From the cell containing the given text, extract its center point as [x, y] coordinate. 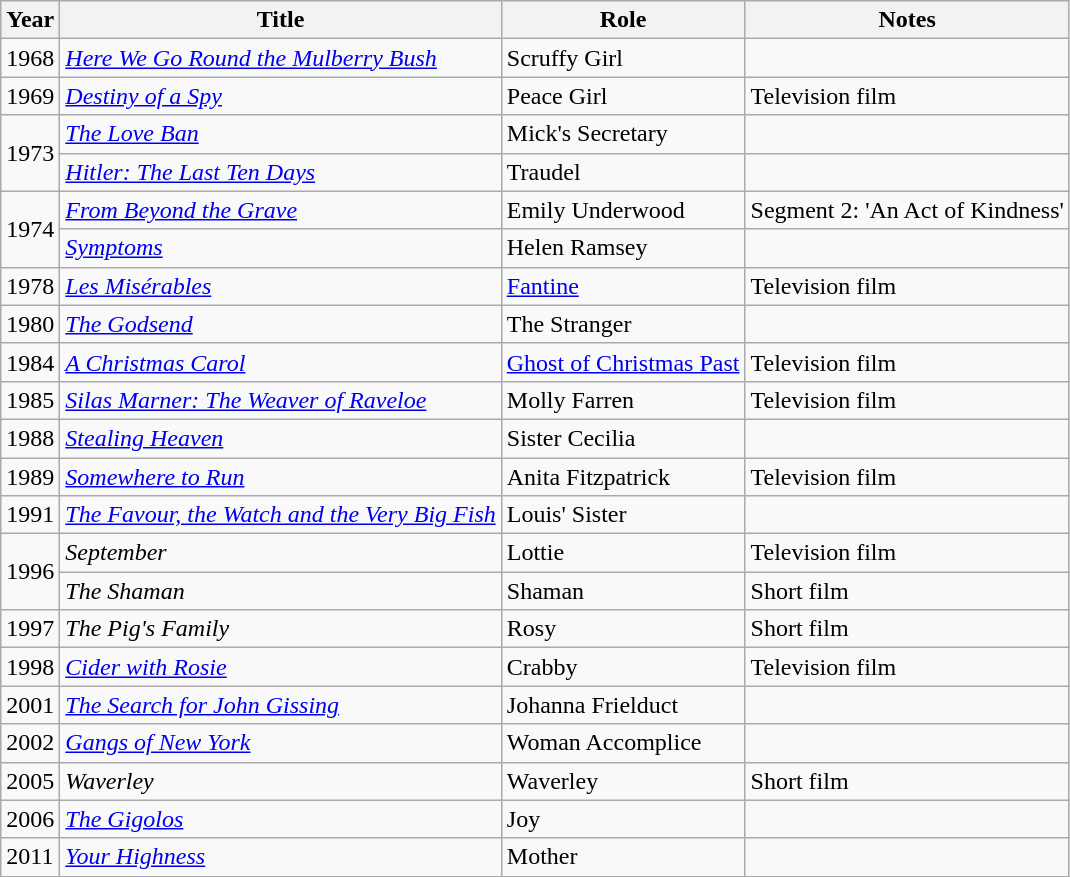
Title [280, 20]
The Godsend [280, 324]
Cider with Rosie [280, 667]
Role [623, 20]
1988 [30, 438]
1969 [30, 96]
2002 [30, 743]
1978 [30, 286]
Lottie [623, 553]
Segment 2: 'An Act of Kindness' [907, 210]
Stealing Heaven [280, 438]
Molly Farren [623, 400]
1980 [30, 324]
Here We Go Round the Mulberry Bush [280, 58]
Symptoms [280, 248]
Silas Marner: The Weaver of Raveloe [280, 400]
Les Misérables [280, 286]
1968 [30, 58]
Shaman [623, 591]
Johanna Frielduct [623, 705]
Somewhere to Run [280, 477]
Notes [907, 20]
Helen Ramsey [623, 248]
2011 [30, 857]
Crabby [623, 667]
Gangs of New York [280, 743]
1984 [30, 362]
1997 [30, 629]
1996 [30, 572]
1991 [30, 515]
Emily Underwood [623, 210]
Peace Girl [623, 96]
The Pig's Family [280, 629]
Traudel [623, 172]
1974 [30, 229]
The Gigolos [280, 819]
2006 [30, 819]
1998 [30, 667]
Mother [623, 857]
Woman Accomplice [623, 743]
The Favour, the Watch and the Very Big Fish [280, 515]
1973 [30, 153]
Destiny of a Spy [280, 96]
Year [30, 20]
Rosy [623, 629]
Ghost of Christmas Past [623, 362]
Your Highness [280, 857]
From Beyond the Grave [280, 210]
1989 [30, 477]
The Search for John Gissing [280, 705]
Scruffy Girl [623, 58]
Sister Cecilia [623, 438]
The Stranger [623, 324]
1985 [30, 400]
September [280, 553]
The Love Ban [280, 134]
2005 [30, 781]
Joy [623, 819]
Anita Fitzpatrick [623, 477]
2001 [30, 705]
Louis' Sister [623, 515]
Mick's Secretary [623, 134]
Hitler: The Last Ten Days [280, 172]
A Christmas Carol [280, 362]
Fantine [623, 286]
The Shaman [280, 591]
